For the text-containing cell, return its midpoint in (X, Y) coordinate format. 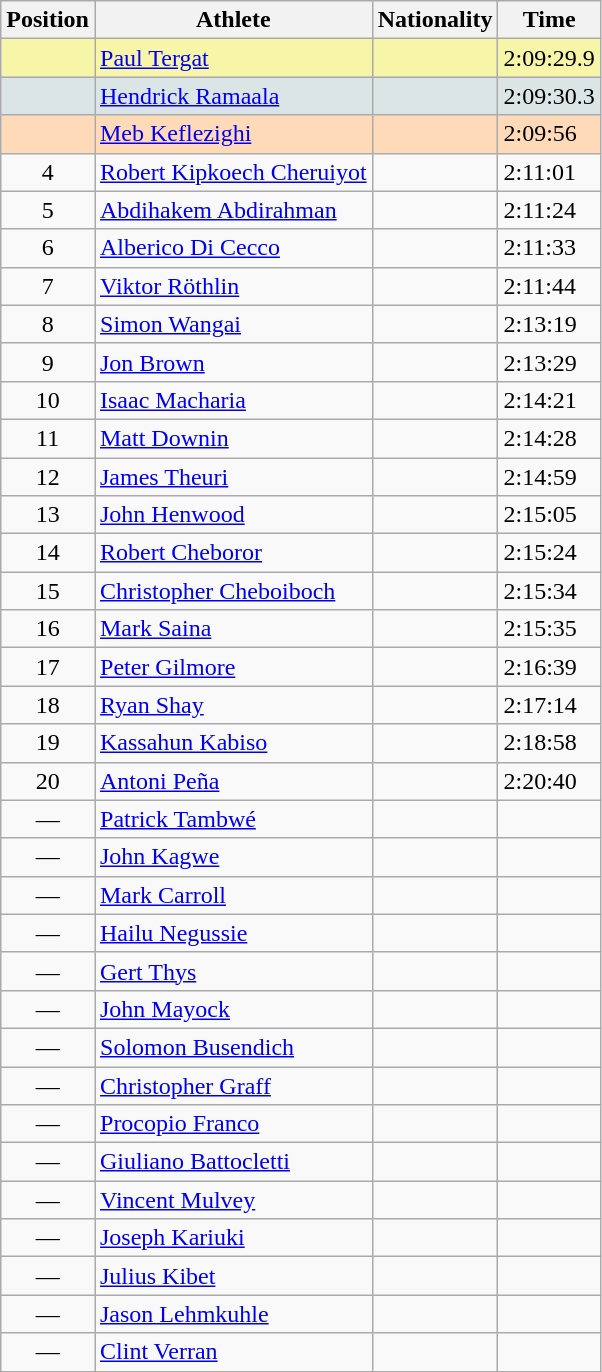
Ryan Shay (233, 705)
2:11:44 (549, 286)
Isaac Macharia (233, 400)
Christopher Cheboiboch (233, 591)
Nationality (435, 20)
7 (48, 286)
Paul Tergat (233, 58)
Jason Lehmkuhle (233, 1314)
Mark Carroll (233, 895)
John Henwood (233, 515)
Gert Thys (233, 971)
20 (48, 781)
Kassahun Kabiso (233, 743)
2:13:19 (549, 324)
2:17:14 (549, 705)
Abdihakem Abdirahman (233, 210)
John Kagwe (233, 857)
2:13:29 (549, 362)
Giuliano Battocletti (233, 1162)
6 (48, 248)
2:14:59 (549, 477)
2:09:56 (549, 134)
2:11:33 (549, 248)
16 (48, 629)
2:09:29.9 (549, 58)
2:15:35 (549, 629)
12 (48, 477)
Julius Kibet (233, 1276)
Procopio Franco (233, 1124)
2:16:39 (549, 667)
4 (48, 172)
Robert Kipkoech Cheruiyot (233, 172)
2:15:05 (549, 515)
Hendrick Ramaala (233, 96)
Antoni Peña (233, 781)
2:15:24 (549, 553)
5 (48, 210)
Meb Keflezighi (233, 134)
Hailu Negussie (233, 933)
2:09:30.3 (549, 96)
10 (48, 400)
Time (549, 20)
2:18:58 (549, 743)
2:20:40 (549, 781)
15 (48, 591)
Viktor Röthlin (233, 286)
John Mayock (233, 1009)
Athlete (233, 20)
Matt Downin (233, 438)
2:14:21 (549, 400)
Patrick Tambwé (233, 819)
Vincent Mulvey (233, 1200)
18 (48, 705)
Christopher Graff (233, 1085)
Mark Saina (233, 629)
James Theuri (233, 477)
Position (48, 20)
Solomon Busendich (233, 1047)
Clint Verran (233, 1352)
9 (48, 362)
2:15:34 (549, 591)
2:11:24 (549, 210)
19 (48, 743)
8 (48, 324)
17 (48, 667)
11 (48, 438)
13 (48, 515)
14 (48, 553)
Alberico Di Cecco (233, 248)
Jon Brown (233, 362)
Peter Gilmore (233, 667)
2:11:01 (549, 172)
Simon Wangai (233, 324)
2:14:28 (549, 438)
Joseph Kariuki (233, 1238)
Robert Cheboror (233, 553)
